From the cell containing the given text, extract its center point as [x, y] coordinate. 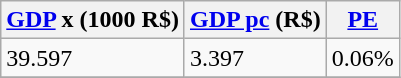
0.06% [362, 58]
39.597 [93, 58]
GDP pc (R$) [255, 20]
GDP x (1000 R$) [93, 20]
3.397 [255, 58]
PE [362, 20]
